From the cell containing the given text, extract its center point as [X, Y] coordinate. 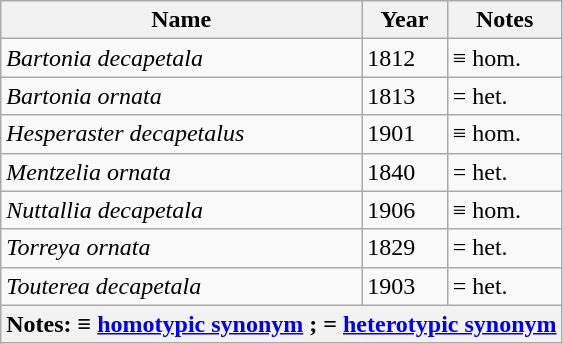
Bartonia decapetala [182, 58]
Name [182, 20]
Notes [504, 20]
1813 [405, 96]
1829 [405, 248]
1812 [405, 58]
1901 [405, 134]
Nuttallia decapetala [182, 210]
Year [405, 20]
1840 [405, 172]
Touterea decapetala [182, 286]
Mentzelia ornata [182, 172]
Notes: ≡ homotypic synonym ; = heterotypic synonym [282, 324]
Bartonia ornata [182, 96]
Torreya ornata [182, 248]
Hesperaster decapetalus [182, 134]
1906 [405, 210]
1903 [405, 286]
